For the text-containing cell, return its midpoint in [x, y] coordinate format. 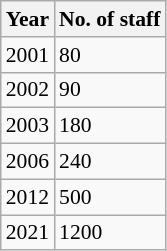
500 [110, 197]
1200 [110, 233]
2003 [28, 126]
80 [110, 55]
240 [110, 162]
2002 [28, 90]
90 [110, 90]
No. of staff [110, 19]
2021 [28, 233]
2006 [28, 162]
180 [110, 126]
2012 [28, 197]
2001 [28, 55]
Year [28, 19]
